Determine the (X, Y) coordinate at the center of the cell enclosing the given text.  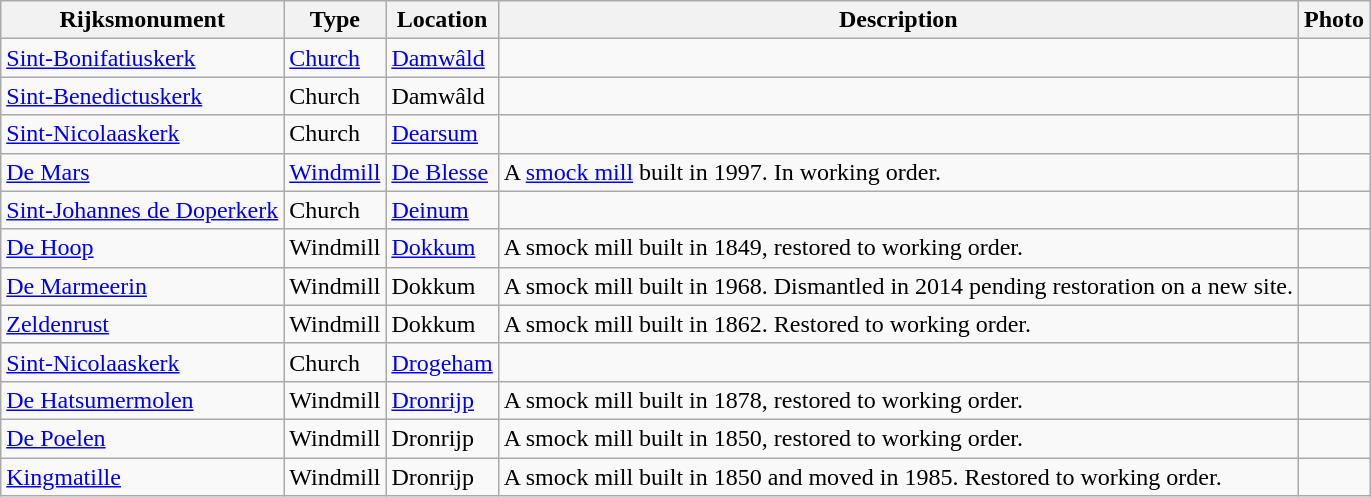
A smock mill built in 1849, restored to working order. (898, 248)
A smock mill built in 1968. Dismantled in 2014 pending restoration on a new site. (898, 286)
De Hatsumermolen (142, 400)
De Hoop (142, 248)
De Marmeerin (142, 286)
Rijksmonument (142, 20)
A smock mill built in 1878, restored to working order. (898, 400)
De Blesse (442, 172)
Sint-Bonifatiuskerk (142, 58)
A smock mill built in 1850 and moved in 1985. Restored to working order. (898, 477)
Dearsum (442, 134)
Photo (1334, 20)
A smock mill built in 1997. In working order. (898, 172)
Sint-Benedictuskerk (142, 96)
Sint-Johannes de Doperkerk (142, 210)
Type (335, 20)
A smock mill built in 1850, restored to working order. (898, 438)
Drogeham (442, 362)
De Poelen (142, 438)
Zeldenrust (142, 324)
A smock mill built in 1862. Restored to working order. (898, 324)
Deinum (442, 210)
Description (898, 20)
De Mars (142, 172)
Location (442, 20)
Kingmatille (142, 477)
